Detect which cell encompasses the target text, then output its (X, Y) center coordinate. 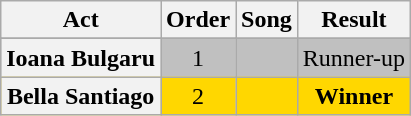
Bella Santiago (81, 96)
1 (198, 58)
Runner-up (354, 58)
2 (198, 96)
Ioana Bulgaru (81, 58)
Order (198, 20)
Winner (354, 96)
Act (81, 20)
Result (354, 20)
Song (267, 20)
